Capture the cell that displays the provided text and extract its [x, y] central coordinate. 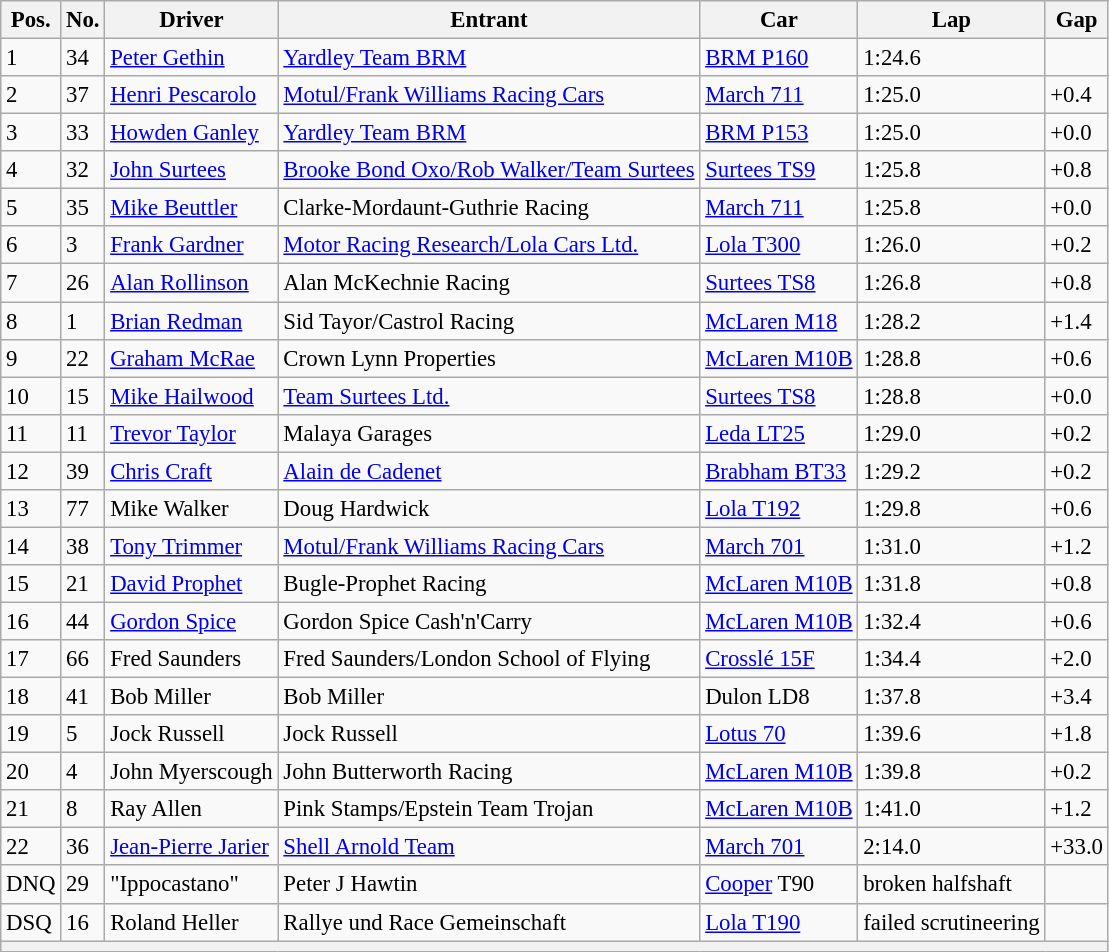
Shell Arnold Team [489, 847]
"Ippocastano" [192, 885]
Gordon Spice Cash'n'Carry [489, 621]
77 [83, 509]
6 [31, 245]
Mike Walker [192, 509]
Lotus 70 [779, 734]
Jean-Pierre Jarier [192, 847]
32 [83, 170]
35 [83, 208]
2:14.0 [952, 847]
1:29.2 [952, 471]
Team Surtees Ltd. [489, 396]
Brian Redman [192, 321]
10 [31, 396]
2 [31, 95]
17 [31, 659]
Rallye und Race Gemeinschaft [489, 922]
Pos. [31, 20]
9 [31, 358]
Ray Allen [192, 809]
Alan McKechnie Racing [489, 283]
BRM P160 [779, 58]
7 [31, 283]
+0.4 [1076, 95]
Crown Lynn Properties [489, 358]
39 [83, 471]
Frank Gardner [192, 245]
Malaya Garages [489, 433]
Lola T300 [779, 245]
+33.0 [1076, 847]
Dulon LD8 [779, 697]
29 [83, 885]
David Prophet [192, 584]
20 [31, 772]
Alain de Cadenet [489, 471]
44 [83, 621]
BRM P153 [779, 133]
1:41.0 [952, 809]
Pink Stamps/Epstein Team Trojan [489, 809]
Bugle-Prophet Racing [489, 584]
66 [83, 659]
Trevor Taylor [192, 433]
Fred Saunders/London School of Flying [489, 659]
13 [31, 509]
Brooke Bond Oxo/Rob Walker/Team Surtees [489, 170]
Graham McRae [192, 358]
Lola T192 [779, 509]
No. [83, 20]
1:31.8 [952, 584]
1:29.0 [952, 433]
broken halfshaft [952, 885]
failed scrutineering [952, 922]
+1.4 [1076, 321]
Surtees TS9 [779, 170]
Leda LT25 [779, 433]
1:34.4 [952, 659]
DNQ [31, 885]
Tony Trimmer [192, 546]
Chris Craft [192, 471]
1:31.0 [952, 546]
Howden Ganley [192, 133]
Doug Hardwick [489, 509]
Driver [192, 20]
1:29.8 [952, 509]
12 [31, 471]
McLaren M18 [779, 321]
Roland Heller [192, 922]
John Butterworth Racing [489, 772]
1:28.2 [952, 321]
41 [83, 697]
Cooper T90 [779, 885]
37 [83, 95]
33 [83, 133]
18 [31, 697]
1:26.0 [952, 245]
Gap [1076, 20]
DSQ [31, 922]
Fred Saunders [192, 659]
Crosslé 15F [779, 659]
1:37.8 [952, 697]
1:39.8 [952, 772]
Clarke-Mordaunt-Guthrie Racing [489, 208]
1:26.8 [952, 283]
Peter Gethin [192, 58]
26 [83, 283]
38 [83, 546]
Entrant [489, 20]
1:24.6 [952, 58]
Lola T190 [779, 922]
John Myerscough [192, 772]
19 [31, 734]
1:39.6 [952, 734]
+3.4 [1076, 697]
John Surtees [192, 170]
+1.8 [1076, 734]
Peter J Hawtin [489, 885]
Lap [952, 20]
34 [83, 58]
Brabham BT33 [779, 471]
Motor Racing Research/Lola Cars Ltd. [489, 245]
Gordon Spice [192, 621]
1:32.4 [952, 621]
Car [779, 20]
+2.0 [1076, 659]
Sid Tayor/Castrol Racing [489, 321]
Henri Pescarolo [192, 95]
Alan Rollinson [192, 283]
Mike Hailwood [192, 396]
36 [83, 847]
Mike Beuttler [192, 208]
14 [31, 546]
